Identify which cell holds the provided text, then report its [x, y] central coordinate. 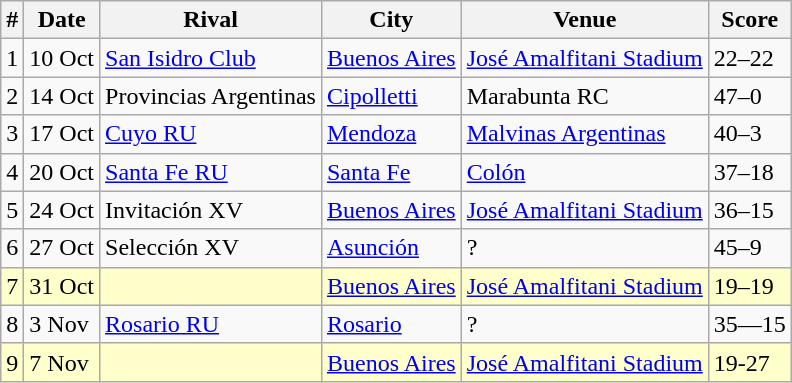
7 Nov [62, 362]
19-27 [750, 362]
Rosario [391, 324]
Invitación XV [211, 210]
5 [12, 210]
Mendoza [391, 134]
Marabunta RC [584, 96]
37–18 [750, 172]
47–0 [750, 96]
35—15 [750, 324]
2 [12, 96]
Santa Fe [391, 172]
# [12, 20]
Rival [211, 20]
8 [12, 324]
31 Oct [62, 286]
Asunción [391, 248]
6 [12, 248]
14 Oct [62, 96]
Venue [584, 20]
Santa Fe RU [211, 172]
Score [750, 20]
22–22 [750, 58]
40–3 [750, 134]
City [391, 20]
9 [12, 362]
19–19 [750, 286]
Rosario RU [211, 324]
45–9 [750, 248]
4 [12, 172]
Malvinas Argentinas [584, 134]
27 Oct [62, 248]
Selección XV [211, 248]
1 [12, 58]
20 Oct [62, 172]
24 Oct [62, 210]
3 Nov [62, 324]
San Isidro Club [211, 58]
Colón [584, 172]
Cuyo RU [211, 134]
7 [12, 286]
3 [12, 134]
Provincias Argentinas [211, 96]
36–15 [750, 210]
10 Oct [62, 58]
17 Oct [62, 134]
Date [62, 20]
Cipolletti [391, 96]
